Extract the [x, y] coordinate from the center of the cell holding the provided text.  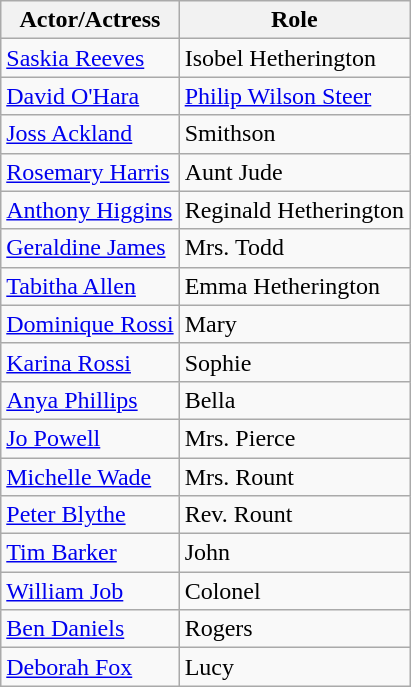
Reginald Hetherington [294, 210]
David O'Hara [90, 96]
Mrs. Todd [294, 248]
Isobel Hetherington [294, 58]
Actor/Actress [90, 20]
Bella [294, 400]
John [294, 553]
Lucy [294, 667]
Geraldine James [90, 248]
Mrs. Pierce [294, 438]
Karina Rossi [90, 362]
Deborah Fox [90, 667]
Anthony Higgins [90, 210]
Sophie [294, 362]
Ben Daniels [90, 629]
Tabitha Allen [90, 286]
Joss Ackland [90, 134]
Anya Phillips [90, 400]
Mrs. Rount [294, 477]
Dominique Rossi [90, 324]
Rogers [294, 629]
Saskia Reeves [90, 58]
Jo Powell [90, 438]
Smithson [294, 134]
Emma Hetherington [294, 286]
Role [294, 20]
Colonel [294, 591]
Michelle Wade [90, 477]
Mary [294, 324]
Rev. Rount [294, 515]
Philip Wilson Steer [294, 96]
Tim Barker [90, 553]
Aunt Jude [294, 172]
Rosemary Harris [90, 172]
Peter Blythe [90, 515]
William Job [90, 591]
